Scan for the cell matching the given text and deliver its (X, Y) coordinate at center. 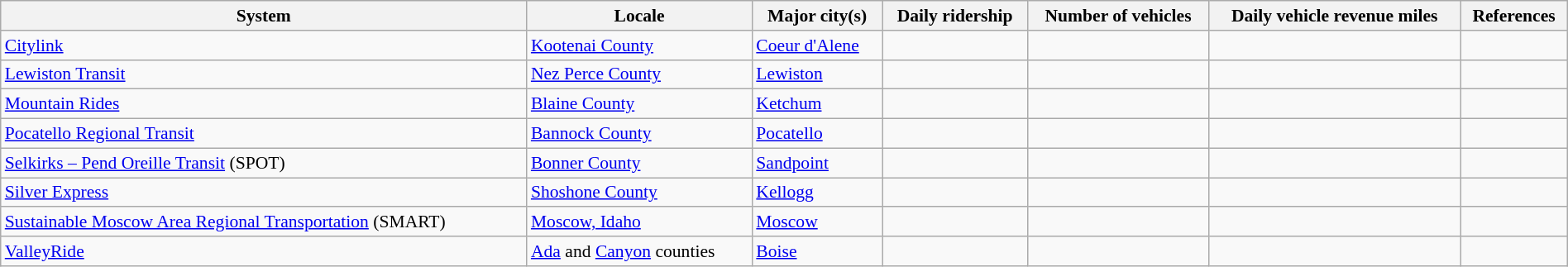
Daily vehicle revenue miles (1335, 16)
Locale (639, 16)
Lewiston (817, 74)
Moscow, Idaho (639, 222)
Sustainable Moscow Area Regional Transportation (SMART) (264, 222)
Citylink (264, 45)
Boise (817, 251)
Bonner County (639, 163)
Mountain Rides (264, 104)
References (1513, 16)
Major city(s) (817, 16)
Selkirks – Pend Oreille Transit (SPOT) (264, 163)
Nez Perce County (639, 74)
Number of vehicles (1118, 16)
Pocatello (817, 134)
Kootenai County (639, 45)
System (264, 16)
Blaine County (639, 104)
Moscow (817, 222)
Silver Express (264, 193)
Bannock County (639, 134)
Ketchum (817, 104)
Ada and Canyon counties (639, 251)
Lewiston Transit (264, 74)
Coeur d'Alene (817, 45)
Kellogg (817, 193)
Sandpoint (817, 163)
Daily ridership (955, 16)
ValleyRide (264, 251)
Shoshone County (639, 193)
Pocatello Regional Transit (264, 134)
